Find where the given text appears and provide that cell's center as (x, y) coordinate. 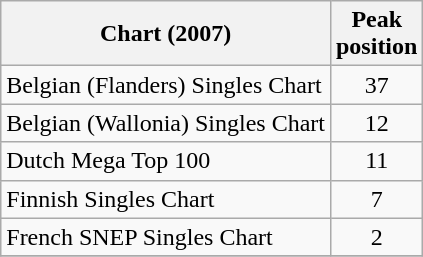
37 (376, 85)
French SNEP Singles Chart (166, 237)
Peakposition (376, 34)
Dutch Mega Top 100 (166, 161)
Finnish Singles Chart (166, 199)
7 (376, 199)
Chart (2007) (166, 34)
12 (376, 123)
2 (376, 237)
Belgian (Wallonia) Singles Chart (166, 123)
11 (376, 161)
Belgian (Flanders) Singles Chart (166, 85)
